Find where the given text appears and provide that cell's center as (x, y) coordinate. 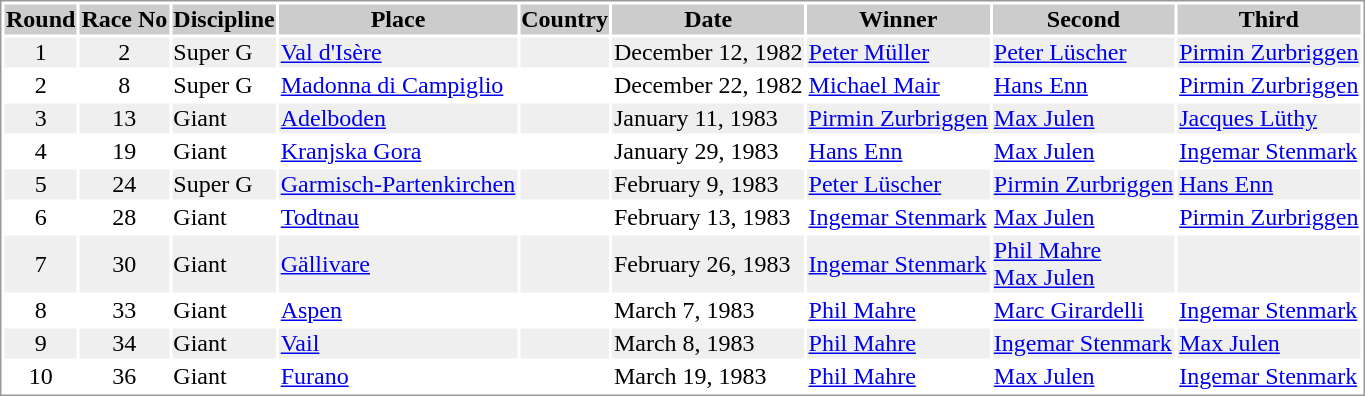
5 (40, 185)
March 8, 1983 (708, 343)
January 11, 1983 (708, 119)
March 19, 1983 (708, 377)
February 26, 1983 (708, 264)
Country (565, 19)
Place (398, 19)
3 (40, 119)
7 (40, 264)
December 12, 1982 (708, 53)
Round (40, 19)
Marc Girardelli (1083, 311)
1 (40, 53)
Adelboden (398, 119)
Peter Müller (898, 53)
Jacques Lüthy (1269, 119)
Date (708, 19)
30 (124, 264)
Phil Mahre Max Julen (1083, 264)
10 (40, 377)
Garmisch-Partenkirchen (398, 185)
February 9, 1983 (708, 185)
4 (40, 151)
March 7, 1983 (708, 311)
Michael Mair (898, 85)
9 (40, 343)
Furano (398, 377)
Race No (124, 19)
13 (124, 119)
28 (124, 217)
36 (124, 377)
6 (40, 217)
Madonna di Campiglio (398, 85)
Discipline (224, 19)
34 (124, 343)
Gällivare (398, 264)
January 29, 1983 (708, 151)
December 22, 1982 (708, 85)
Val d'Isère (398, 53)
Todtnau (398, 217)
Aspen (398, 311)
Third (1269, 19)
19 (124, 151)
Vail (398, 343)
Second (1083, 19)
33 (124, 311)
February 13, 1983 (708, 217)
Winner (898, 19)
Kranjska Gora (398, 151)
24 (124, 185)
